Identify which cell holds the provided text, then report its (x, y) central coordinate. 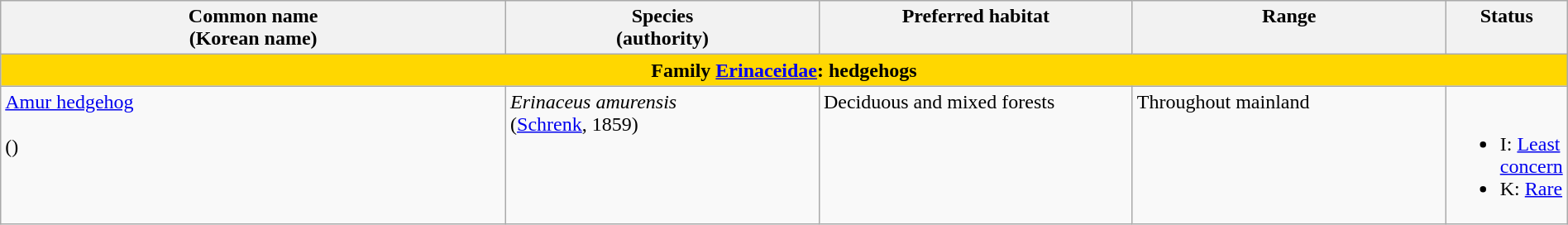
Range (1288, 28)
Deciduous and mixed forests (976, 156)
Family Erinaceidae: hedgehogs (784, 70)
Preferred habitat (976, 28)
Species(authority) (663, 28)
Erinaceus amurensis(Schrenk, 1859) (663, 156)
Amur hedgehog () (253, 156)
Common name(Korean name) (253, 28)
Status (1507, 28)
I: Least concernK: Rare (1507, 156)
Throughout mainland (1288, 156)
